Return the (X, Y) coordinate for the center point of the cell that contains the specified text.  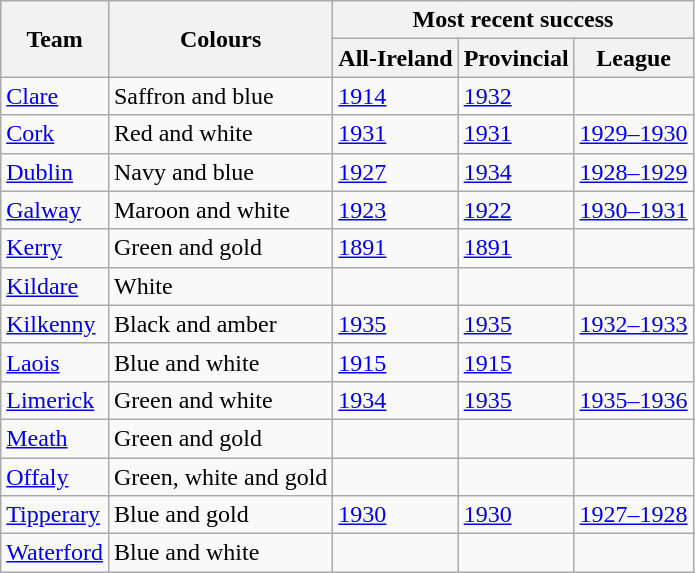
1932–1933 (634, 324)
1927–1928 (634, 515)
Blue and gold (220, 515)
Kildare (55, 286)
White (220, 286)
Saffron and blue (220, 96)
Green, white and gold (220, 477)
Laois (55, 362)
Tipperary (55, 515)
Clare (55, 96)
Limerick (55, 400)
Kilkenny (55, 324)
Team (55, 39)
Dublin (55, 172)
Offaly (55, 477)
1914 (396, 96)
Red and white (220, 134)
All-Ireland (396, 58)
1935–1936 (634, 400)
Navy and blue (220, 172)
1928–1929 (634, 172)
1923 (396, 210)
Galway (55, 210)
Green and white (220, 400)
1929–1930 (634, 134)
1932 (516, 96)
Cork (55, 134)
Kerry (55, 248)
League (634, 58)
Black and amber (220, 324)
Provincial (516, 58)
Most recent success (513, 20)
1922 (516, 210)
Colours (220, 39)
Maroon and white (220, 210)
Meath (55, 438)
1927 (396, 172)
Waterford (55, 553)
1930–1931 (634, 210)
